For the text-containing cell, return its midpoint in (X, Y) coordinate format. 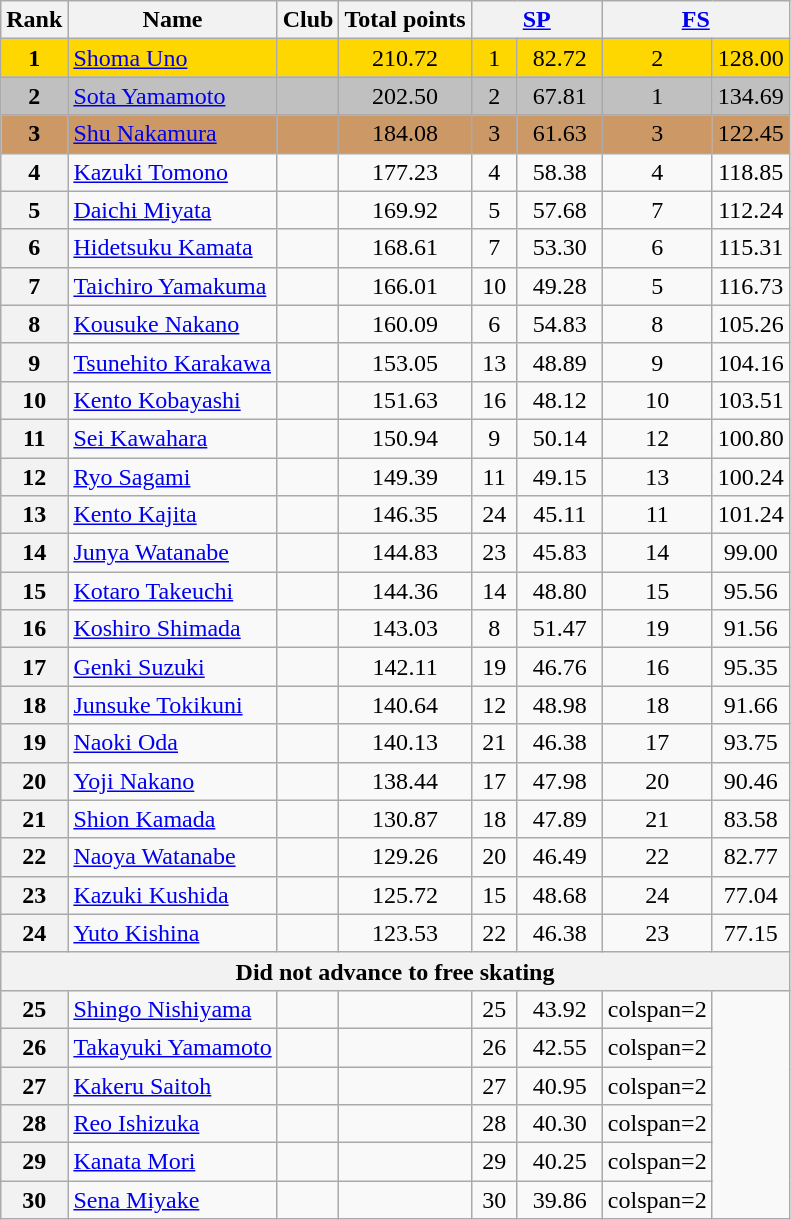
Kousuke Nakano (172, 324)
146.35 (405, 515)
Genki Suzuki (172, 667)
Reo Ishizuka (172, 1124)
Shoma Uno (172, 58)
Club (308, 20)
Name (172, 20)
144.36 (405, 591)
54.83 (560, 324)
Taichiro Yamakuma (172, 286)
Takayuki Yamamoto (172, 1047)
Junya Watanabe (172, 553)
105.26 (750, 324)
112.24 (750, 210)
77.15 (750, 933)
118.85 (750, 172)
49.15 (560, 477)
115.31 (750, 248)
51.47 (560, 629)
91.56 (750, 629)
100.24 (750, 477)
47.98 (560, 781)
Shu Nakamura (172, 134)
150.94 (405, 438)
Naoki Oda (172, 743)
82.72 (560, 58)
95.35 (750, 667)
Kazuki Tomono (172, 172)
Rank (34, 20)
143.03 (405, 629)
151.63 (405, 400)
140.13 (405, 743)
Shingo Nishiyama (172, 1009)
40.25 (560, 1162)
95.56 (750, 591)
123.53 (405, 933)
SP (536, 20)
53.30 (560, 248)
48.98 (560, 705)
166.01 (405, 286)
Hidetsuku Kamata (172, 248)
168.61 (405, 248)
45.11 (560, 515)
Junsuke Tokikuni (172, 705)
160.09 (405, 324)
Kotaro Takeuchi (172, 591)
129.26 (405, 857)
99.00 (750, 553)
Kakeru Saitoh (172, 1085)
122.45 (750, 134)
40.95 (560, 1085)
Shion Kamada (172, 819)
202.50 (405, 96)
46.76 (560, 667)
67.81 (560, 96)
Yoji Nakano (172, 781)
FS (696, 20)
91.66 (750, 705)
Tsunehito Karakawa (172, 362)
134.69 (750, 96)
128.00 (750, 58)
149.39 (405, 477)
210.72 (405, 58)
40.30 (560, 1124)
169.92 (405, 210)
50.14 (560, 438)
Daichi Miyata (172, 210)
100.80 (750, 438)
153.05 (405, 362)
103.51 (750, 400)
130.87 (405, 819)
125.72 (405, 895)
58.38 (560, 172)
45.83 (560, 553)
142.11 (405, 667)
Kanata Mori (172, 1162)
104.16 (750, 362)
Did not advance to free skating (396, 971)
Naoya Watanabe (172, 857)
46.49 (560, 857)
184.08 (405, 134)
48.80 (560, 591)
Kento Kajita (172, 515)
177.23 (405, 172)
Ryo Sagami (172, 477)
Yuto Kishina (172, 933)
77.04 (750, 895)
Total points (405, 20)
82.77 (750, 857)
49.28 (560, 286)
144.83 (405, 553)
48.89 (560, 362)
57.68 (560, 210)
Sei Kawahara (172, 438)
90.46 (750, 781)
39.86 (560, 1200)
Sena Miyake (172, 1200)
Koshiro Shimada (172, 629)
Sota Yamamoto (172, 96)
Kazuki Kushida (172, 895)
47.89 (560, 819)
48.12 (560, 400)
138.44 (405, 781)
48.68 (560, 895)
101.24 (750, 515)
116.73 (750, 286)
61.63 (560, 134)
43.92 (560, 1009)
140.64 (405, 705)
93.75 (750, 743)
42.55 (560, 1047)
83.58 (750, 819)
Kento Kobayashi (172, 400)
